Output the [x, y] coordinate of the center of the cell containing the given text.  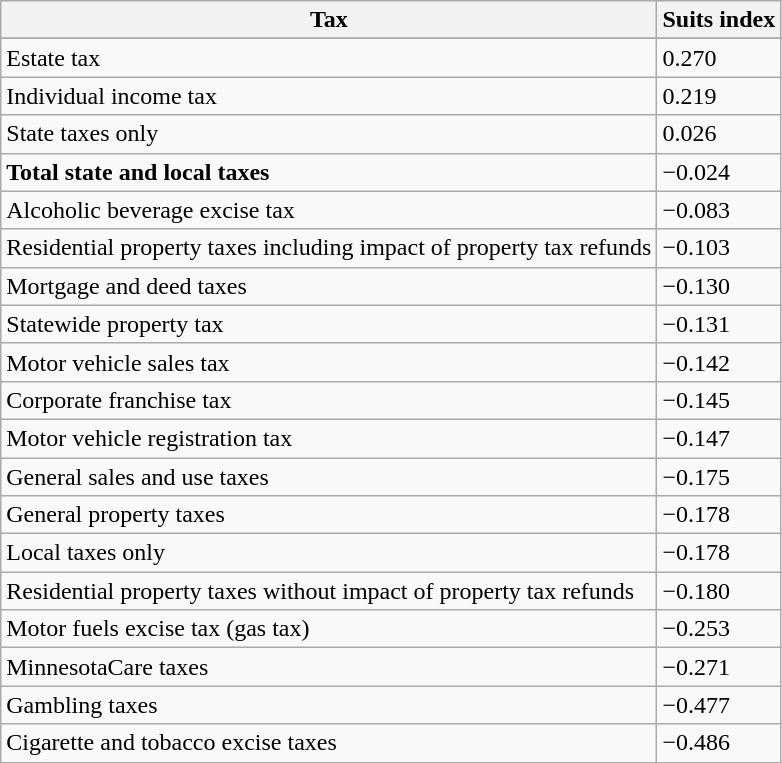
State taxes only [329, 134]
Tax [329, 20]
0.026 [719, 134]
0.219 [719, 96]
0.270 [719, 58]
−0.175 [719, 477]
Suits index [719, 20]
Cigarette and tobacco excise taxes [329, 743]
Total state and local taxes [329, 172]
Motor fuels excise tax (gas tax) [329, 629]
−0.147 [719, 438]
−0.477 [719, 705]
Motor vehicle sales tax [329, 362]
Statewide property tax [329, 324]
Alcoholic beverage excise tax [329, 210]
Local taxes only [329, 553]
−0.486 [719, 743]
Estate tax [329, 58]
Gambling taxes [329, 705]
MinnesotaCare taxes [329, 667]
−0.131 [719, 324]
−0.271 [719, 667]
General sales and use taxes [329, 477]
Residential property taxes including impact of property tax refunds [329, 248]
Motor vehicle registration tax [329, 438]
−0.103 [719, 248]
−0.083 [719, 210]
−0.142 [719, 362]
General property taxes [329, 515]
Residential property taxes without impact of property tax refunds [329, 591]
Corporate franchise tax [329, 400]
−0.145 [719, 400]
Individual income tax [329, 96]
−0.253 [719, 629]
−0.130 [719, 286]
−0.024 [719, 172]
−0.180 [719, 591]
Mortgage and deed taxes [329, 286]
